Identify which cell holds the provided text, then report its [X, Y] central coordinate. 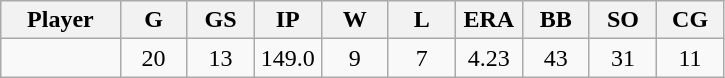
43 [556, 58]
11 [690, 58]
ERA [488, 20]
CG [690, 20]
BB [556, 20]
4.23 [488, 58]
20 [154, 58]
9 [354, 58]
GS [220, 20]
13 [220, 58]
L [422, 20]
SO [622, 20]
7 [422, 58]
IP [288, 20]
31 [622, 58]
W [354, 20]
G [154, 20]
149.0 [288, 58]
Player [60, 20]
